Output the [X, Y] coordinate of the center of the cell containing the given text.  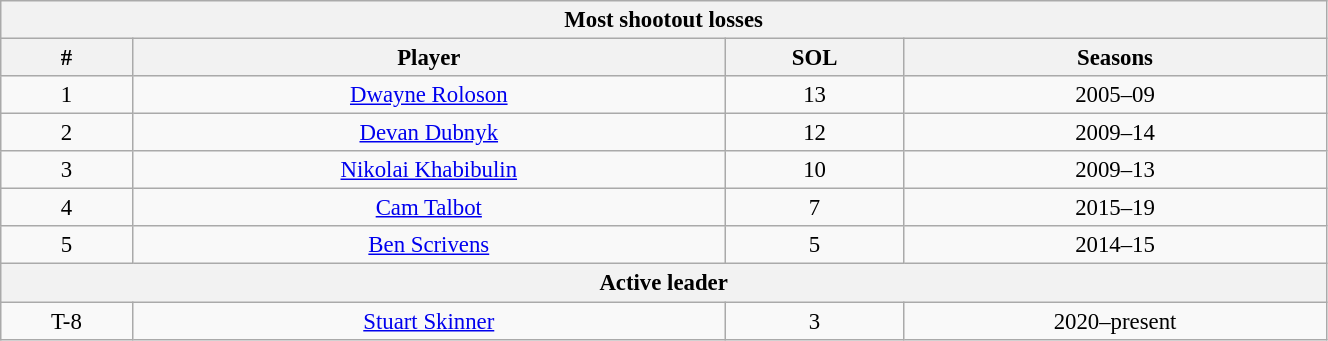
13 [814, 95]
Nikolai Khabibulin [428, 170]
T-8 [66, 321]
Dwayne Roloson [428, 95]
SOL [814, 58]
2009–13 [1116, 170]
Ben Scrivens [428, 245]
1 [66, 95]
2015–19 [1116, 208]
2005–09 [1116, 95]
2 [66, 133]
7 [814, 208]
4 [66, 208]
Player [428, 58]
# [66, 58]
2009–14 [1116, 133]
Seasons [1116, 58]
2020–present [1116, 321]
10 [814, 170]
Cam Talbot [428, 208]
Active leader [664, 283]
Most shootout losses [664, 20]
Devan Dubnyk [428, 133]
12 [814, 133]
2014–15 [1116, 245]
Stuart Skinner [428, 321]
